Return the [X, Y] coordinate for the center point of the cell that contains the specified text.  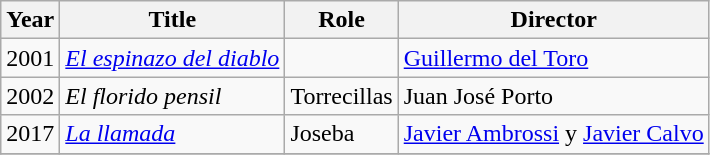
El florido pensil [172, 96]
Torrecillas [342, 96]
Guillermo del Toro [554, 58]
2017 [30, 134]
Role [342, 20]
Javier Ambrossi y Javier Calvo [554, 134]
Joseba [342, 134]
Title [172, 20]
2001 [30, 58]
Year [30, 20]
2002 [30, 96]
Director [554, 20]
El espinazo del diablo [172, 58]
Juan José Porto [554, 96]
La llamada [172, 134]
